Determine the (X, Y) coordinate at the center of the cell enclosing the given text.  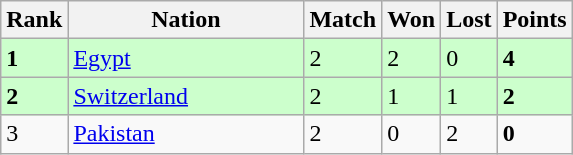
Match (343, 20)
Rank (34, 20)
3 (34, 134)
Egypt (186, 58)
Switzerland (186, 96)
Points (534, 20)
Nation (186, 20)
4 (534, 58)
Lost (469, 20)
Pakistan (186, 134)
Won (412, 20)
